Extract the (x, y) coordinate from the center of the cell holding the provided text.  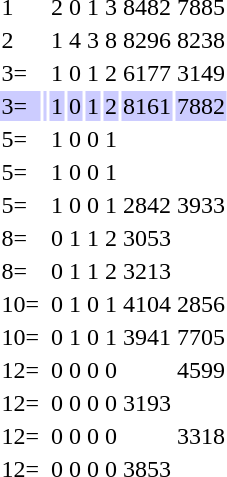
3933 (202, 205)
8161 (148, 106)
4104 (148, 304)
8 (112, 40)
2856 (202, 304)
4 (76, 40)
4599 (202, 370)
3213 (148, 271)
3941 (148, 337)
3318 (202, 436)
3193 (148, 403)
3149 (202, 73)
7705 (202, 337)
2842 (148, 205)
3 (94, 40)
3053 (148, 238)
8296 (148, 40)
7882 (202, 106)
8238 (202, 40)
6177 (148, 73)
